Return the (x, y) coordinate for the center point of the cell that contains the specified text.  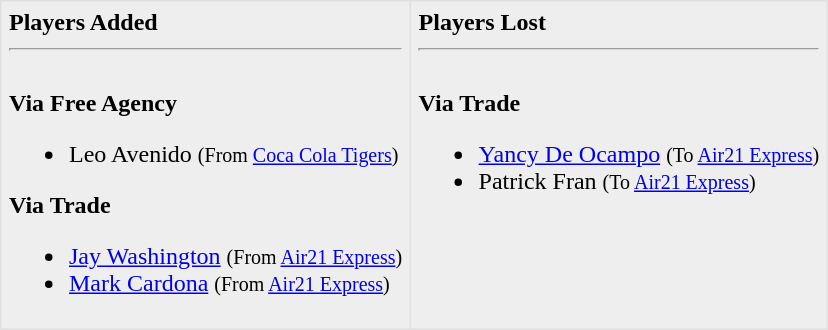
Players Lost Via TradeYancy De Ocampo (To Air21 Express)Patrick Fran (To Air21 Express) (618, 165)
Players Added Via Free AgencyLeo Avenido (From Coca Cola Tigers)Via TradeJay Washington (From Air21 Express) Mark Cardona (From Air21 Express) (206, 165)
